Return (x, y) of the center of cell containing provided text 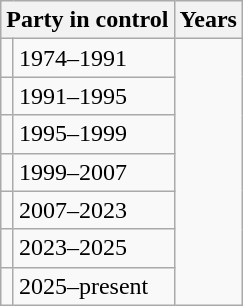
2023–2025 (94, 248)
1974–1991 (94, 58)
Years (208, 20)
Party in control (88, 20)
1991–1995 (94, 96)
1995–1999 (94, 134)
2025–present (94, 286)
1999–2007 (94, 172)
2007–2023 (94, 210)
